Capture the cell that displays the provided text and extract its [X, Y] central coordinate. 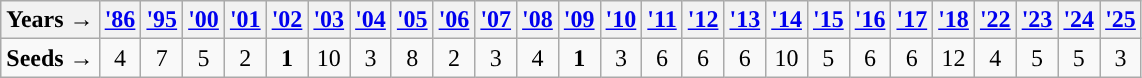
'08 [538, 20]
Years → [50, 20]
'25 [1121, 20]
'06 [454, 20]
7 [162, 58]
'15 [828, 20]
'10 [621, 20]
'05 [412, 20]
'13 [745, 20]
12 [954, 58]
'14 [787, 20]
'02 [287, 20]
'11 [662, 20]
Seeds → [50, 58]
'24 [1079, 20]
'09 [579, 20]
'23 [1037, 20]
'17 [912, 20]
'95 [162, 20]
'04 [371, 20]
'16 [870, 20]
'12 [703, 20]
'07 [496, 20]
'18 [954, 20]
'01 [245, 20]
'22 [995, 20]
'03 [329, 20]
'00 [204, 20]
'86 [120, 20]
8 [412, 58]
